Return (x, y) of the center of cell containing provided text 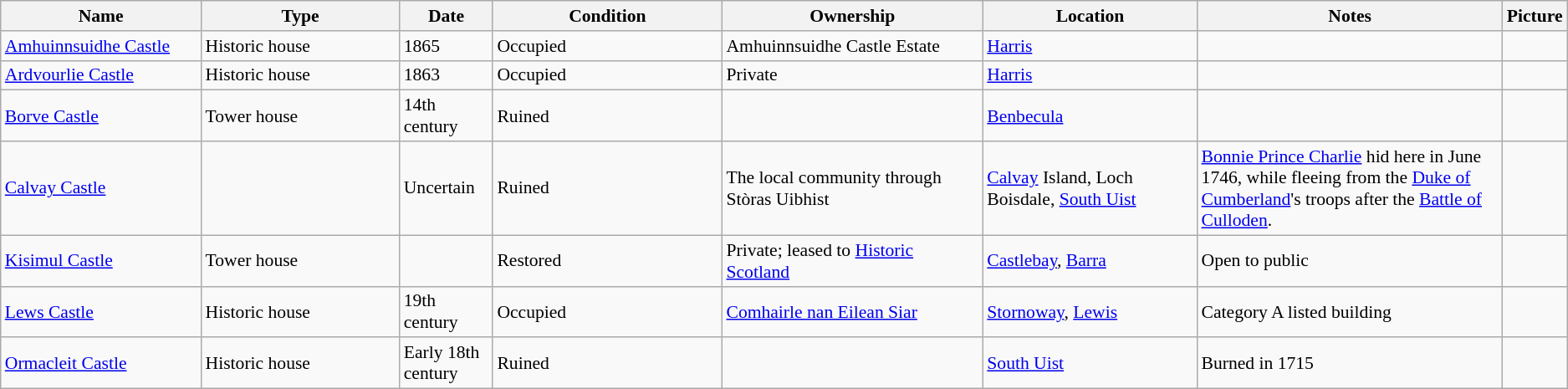
Early 18th century (447, 363)
Category A listed building (1350, 311)
Stornoway, Lewis (1090, 311)
Type (301, 16)
Calvay Castle (101, 188)
Notes (1350, 16)
Open to public (1350, 261)
14th century (447, 115)
19th century (447, 311)
Borve Castle (101, 115)
Calvay Island, Loch Boisdale, South Uist (1090, 188)
Bonnie Prince Charlie hid here in June 1746, while fleeing from the Duke of Cumberland's troops after the Battle of Culloden. (1350, 188)
South Uist (1090, 363)
Condition (607, 16)
Amhuinnsuidhe Castle (101, 46)
Burned in 1715 (1350, 363)
Comhairle nan Eilean Siar (852, 311)
Location (1090, 16)
Amhuinnsuidhe Castle Estate (852, 46)
Ormacleit Castle (101, 363)
Lews Castle (101, 311)
Ownership (852, 16)
Name (101, 16)
Private (852, 75)
Restored (607, 261)
The local community through Stòras Uibhist (852, 188)
Kisimul Castle (101, 261)
1865 (447, 46)
1863 (447, 75)
Private; leased to Historic Scotland (852, 261)
Benbecula (1090, 115)
Ardvourlie Castle (101, 75)
Castlebay, Barra (1090, 261)
Uncertain (447, 188)
Date (447, 16)
Picture (1535, 16)
